Identify which cell holds the provided text, then report its (X, Y) central coordinate. 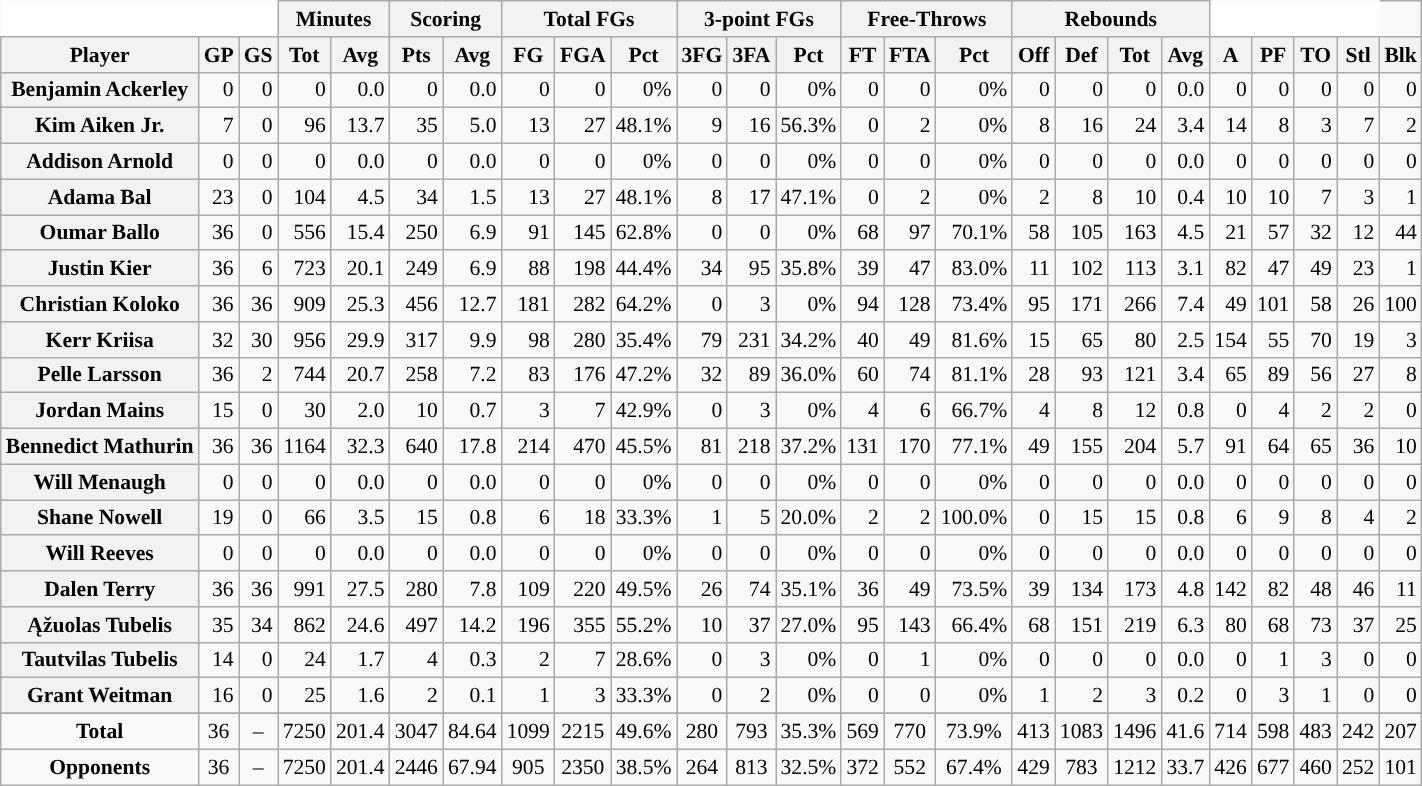
3.5 (360, 518)
Oumar Ballo (100, 233)
1212 (1134, 767)
7.2 (472, 375)
282 (583, 304)
14.2 (472, 625)
A (1230, 55)
1.7 (360, 660)
28.6% (644, 660)
109 (528, 589)
4.8 (1185, 589)
93 (1082, 375)
470 (583, 447)
73 (1316, 625)
18 (583, 518)
640 (416, 447)
35.1% (809, 589)
25.3 (360, 304)
55.2% (644, 625)
81.6% (974, 340)
Kim Aiken Jr. (100, 126)
GP (219, 55)
196 (528, 625)
264 (702, 767)
Blk (1400, 55)
219 (1134, 625)
38.5% (644, 767)
105 (1082, 233)
32.5% (809, 767)
134 (1082, 589)
44.4% (644, 269)
27.0% (809, 625)
97 (910, 233)
813 (751, 767)
67.4% (974, 767)
35.4% (644, 340)
131 (862, 447)
355 (583, 625)
73.5% (974, 589)
40 (862, 340)
207 (1400, 732)
73.9% (974, 732)
46 (1358, 589)
Stl (1358, 55)
17 (751, 197)
81 (702, 447)
66 (304, 518)
204 (1134, 447)
Benjamin Ackerley (100, 90)
1164 (304, 447)
862 (304, 625)
991 (304, 589)
Dalen Terry (100, 589)
Tautvilas Tubelis (100, 660)
413 (1034, 732)
1496 (1134, 732)
20.1 (360, 269)
677 (1274, 767)
145 (583, 233)
181 (528, 304)
60 (862, 375)
497 (416, 625)
Ąžuolas Tubelis (100, 625)
3.1 (1185, 269)
20.0% (809, 518)
170 (910, 447)
56 (1316, 375)
45.5% (644, 447)
83 (528, 375)
198 (583, 269)
94 (862, 304)
7.8 (472, 589)
64.2% (644, 304)
100.0% (974, 518)
220 (583, 589)
79 (702, 340)
2215 (583, 732)
33.7 (1185, 767)
Bennedict Mathurin (100, 447)
47.2% (644, 375)
102 (1082, 269)
Free-Throws (926, 19)
TO (1316, 55)
151 (1082, 625)
0.2 (1185, 696)
2446 (416, 767)
35.8% (809, 269)
249 (416, 269)
5 (751, 518)
171 (1082, 304)
Christian Koloko (100, 304)
1083 (1082, 732)
55 (1274, 340)
909 (304, 304)
1.5 (472, 197)
49.6% (644, 732)
17.8 (472, 447)
154 (1230, 340)
556 (304, 233)
Pts (416, 55)
242 (1358, 732)
Scoring (446, 19)
Shane Nowell (100, 518)
96 (304, 126)
35.3% (809, 732)
155 (1082, 447)
Will Menaugh (100, 482)
44 (1400, 233)
Def (1082, 55)
Total (100, 732)
104 (304, 197)
905 (528, 767)
67.94 (472, 767)
552 (910, 767)
252 (1358, 767)
0.4 (1185, 197)
1.6 (360, 696)
214 (528, 447)
Minutes (334, 19)
70 (1316, 340)
Off (1034, 55)
81.1% (974, 375)
3-point FGs (758, 19)
70.1% (974, 233)
266 (1134, 304)
3FG (702, 55)
456 (416, 304)
3047 (416, 732)
372 (862, 767)
2.0 (360, 411)
24.6 (360, 625)
56.3% (809, 126)
569 (862, 732)
21 (1230, 233)
73.4% (974, 304)
Adama Bal (100, 197)
20.7 (360, 375)
64 (1274, 447)
98 (528, 340)
29.9 (360, 340)
113 (1134, 269)
258 (416, 375)
13.7 (360, 126)
250 (416, 233)
460 (1316, 767)
231 (751, 340)
173 (1134, 589)
88 (528, 269)
Kerr Kriisa (100, 340)
Pelle Larsson (100, 375)
15.4 (360, 233)
49.5% (644, 589)
Justin Kier (100, 269)
100 (1400, 304)
57 (1274, 233)
5.0 (472, 126)
FGA (583, 55)
FG (528, 55)
426 (1230, 767)
Player (100, 55)
Grant Weitman (100, 696)
317 (416, 340)
2.5 (1185, 340)
163 (1134, 233)
770 (910, 732)
27.5 (360, 589)
PF (1274, 55)
956 (304, 340)
Total FGs (590, 19)
66.4% (974, 625)
5.7 (1185, 447)
48 (1316, 589)
FTA (910, 55)
783 (1082, 767)
2350 (583, 767)
483 (1316, 732)
142 (1230, 589)
121 (1134, 375)
62.8% (644, 233)
34.2% (809, 340)
Jordan Mains (100, 411)
176 (583, 375)
143 (910, 625)
47.1% (809, 197)
28 (1034, 375)
0.3 (472, 660)
32.3 (360, 447)
714 (1230, 732)
36.0% (809, 375)
Rebounds (1110, 19)
7.4 (1185, 304)
1099 (528, 732)
FT (862, 55)
GS (258, 55)
77.1% (974, 447)
Opponents (100, 767)
128 (910, 304)
9.9 (472, 340)
429 (1034, 767)
218 (751, 447)
598 (1274, 732)
6.3 (1185, 625)
723 (304, 269)
37.2% (809, 447)
41.6 (1185, 732)
84.64 (472, 732)
744 (304, 375)
83.0% (974, 269)
Addison Arnold (100, 162)
66.7% (974, 411)
42.9% (644, 411)
0.7 (472, 411)
Will Reeves (100, 554)
793 (751, 732)
12.7 (472, 304)
0.1 (472, 696)
3FA (751, 55)
